Locate the cell with the specified text and output its (x, y) center coordinate. 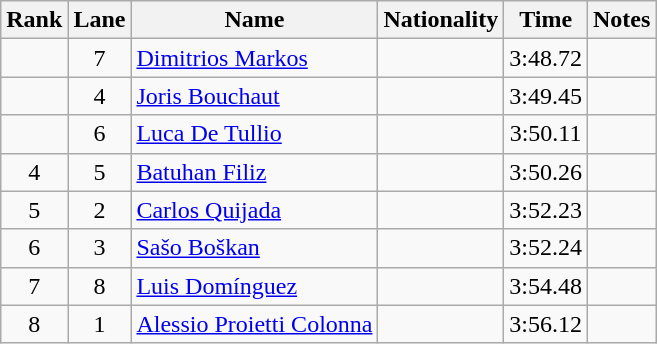
Luis Domínguez (254, 286)
Rank (34, 20)
Sašo Boškan (254, 248)
3:52.24 (546, 248)
Notes (621, 20)
3:50.11 (546, 134)
2 (100, 210)
Dimitrios Markos (254, 58)
3:56.12 (546, 324)
Batuhan Filiz (254, 172)
Lane (100, 20)
Time (546, 20)
3:49.45 (546, 96)
Luca De Tullio (254, 134)
3:54.48 (546, 286)
Joris Bouchaut (254, 96)
3:48.72 (546, 58)
3 (100, 248)
3:52.23 (546, 210)
Name (254, 20)
3:50.26 (546, 172)
Carlos Quijada (254, 210)
Alessio Proietti Colonna (254, 324)
Nationality (441, 20)
1 (100, 324)
